Capture the cell that displays the provided text and extract its (x, y) central coordinate. 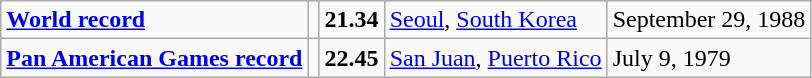
San Juan, Puerto Rico (496, 58)
21.34 (352, 20)
Pan American Games record (154, 58)
July 9, 1979 (709, 58)
September 29, 1988 (709, 20)
22.45 (352, 58)
World record (154, 20)
Seoul, South Korea (496, 20)
